Locate the cell with the specified text and output its (x, y) center coordinate. 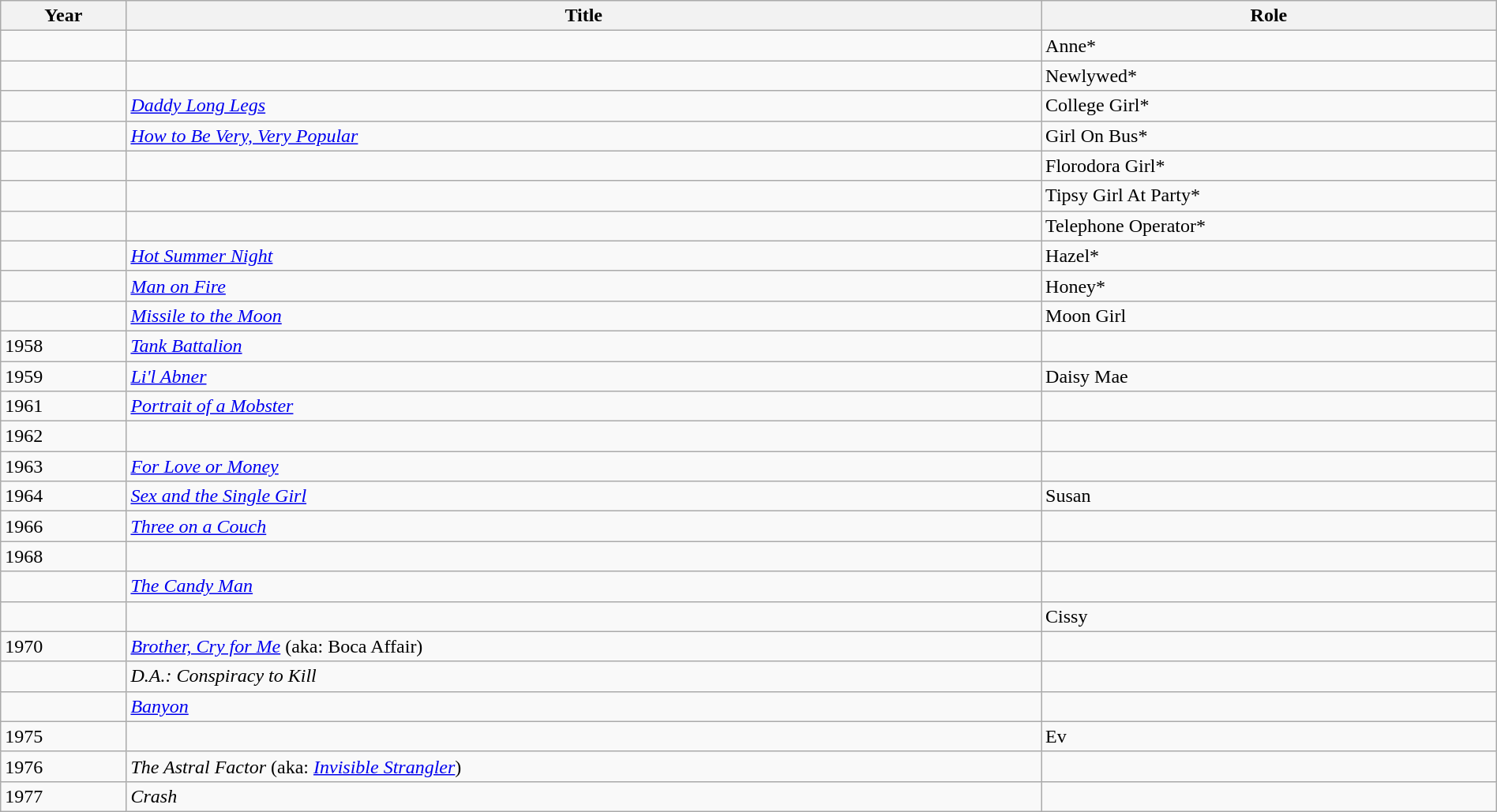
1959 (63, 376)
Ev (1270, 736)
1964 (63, 496)
Three on a Couch (584, 526)
Newlywed* (1270, 76)
Tipsy Girl At Party* (1270, 196)
Crash (584, 796)
Daisy Mae (1270, 376)
How to Be Very, Very Popular (584, 136)
Susan (1270, 496)
Florodora Girl* (1270, 166)
1970 (63, 646)
Role (1270, 16)
Anne* (1270, 46)
Brother, Cry for Me (aka: Boca Affair) (584, 646)
1975 (63, 736)
The Astral Factor (aka: Invisible Strangler) (584, 766)
For Love or Money (584, 466)
1976 (63, 766)
Missile to the Moon (584, 316)
Portrait of a Mobster (584, 406)
The Candy Man (584, 586)
1958 (63, 346)
1977 (63, 796)
Hazel* (1270, 256)
Tank Battalion (584, 346)
Girl On Bus* (1270, 136)
D.A.: Conspiracy to Kill (584, 676)
Hot Summer Night (584, 256)
1962 (63, 436)
Telephone Operator* (1270, 226)
1968 (63, 556)
Banyon (584, 706)
Man on Fire (584, 286)
Li'l Abner (584, 376)
College Girl* (1270, 106)
Title (584, 16)
1966 (63, 526)
Honey* (1270, 286)
Sex and the Single Girl (584, 496)
1961 (63, 406)
1963 (63, 466)
Moon Girl (1270, 316)
Daddy Long Legs (584, 106)
Cissy (1270, 616)
Year (63, 16)
